Search for the cell housing the specified text and yield its (X, Y) center coordinate. 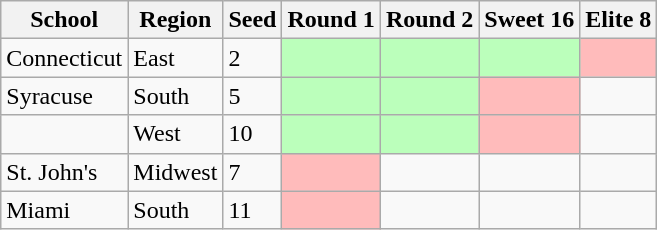
East (176, 58)
7 (252, 172)
5 (252, 96)
Region (176, 20)
Sweet 16 (530, 20)
Round 1 (331, 20)
Seed (252, 20)
Miami (64, 210)
11 (252, 210)
Round 2 (429, 20)
2 (252, 58)
School (64, 20)
10 (252, 134)
West (176, 134)
St. John's (64, 172)
Midwest (176, 172)
Elite 8 (618, 20)
Connecticut (64, 58)
Syracuse (64, 96)
